Detect which cell encompasses the target text, then output its (x, y) center coordinate. 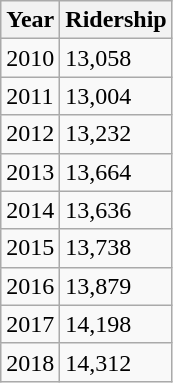
14,312 (116, 362)
13,058 (116, 58)
2017 (30, 324)
2016 (30, 286)
2012 (30, 134)
2015 (30, 248)
13,879 (116, 286)
Year (30, 20)
2014 (30, 210)
13,664 (116, 172)
2013 (30, 172)
13,004 (116, 96)
Ridership (116, 20)
13,636 (116, 210)
14,198 (116, 324)
13,232 (116, 134)
2018 (30, 362)
2010 (30, 58)
13,738 (116, 248)
2011 (30, 96)
